Capture the cell that displays the provided text and extract its [X, Y] central coordinate. 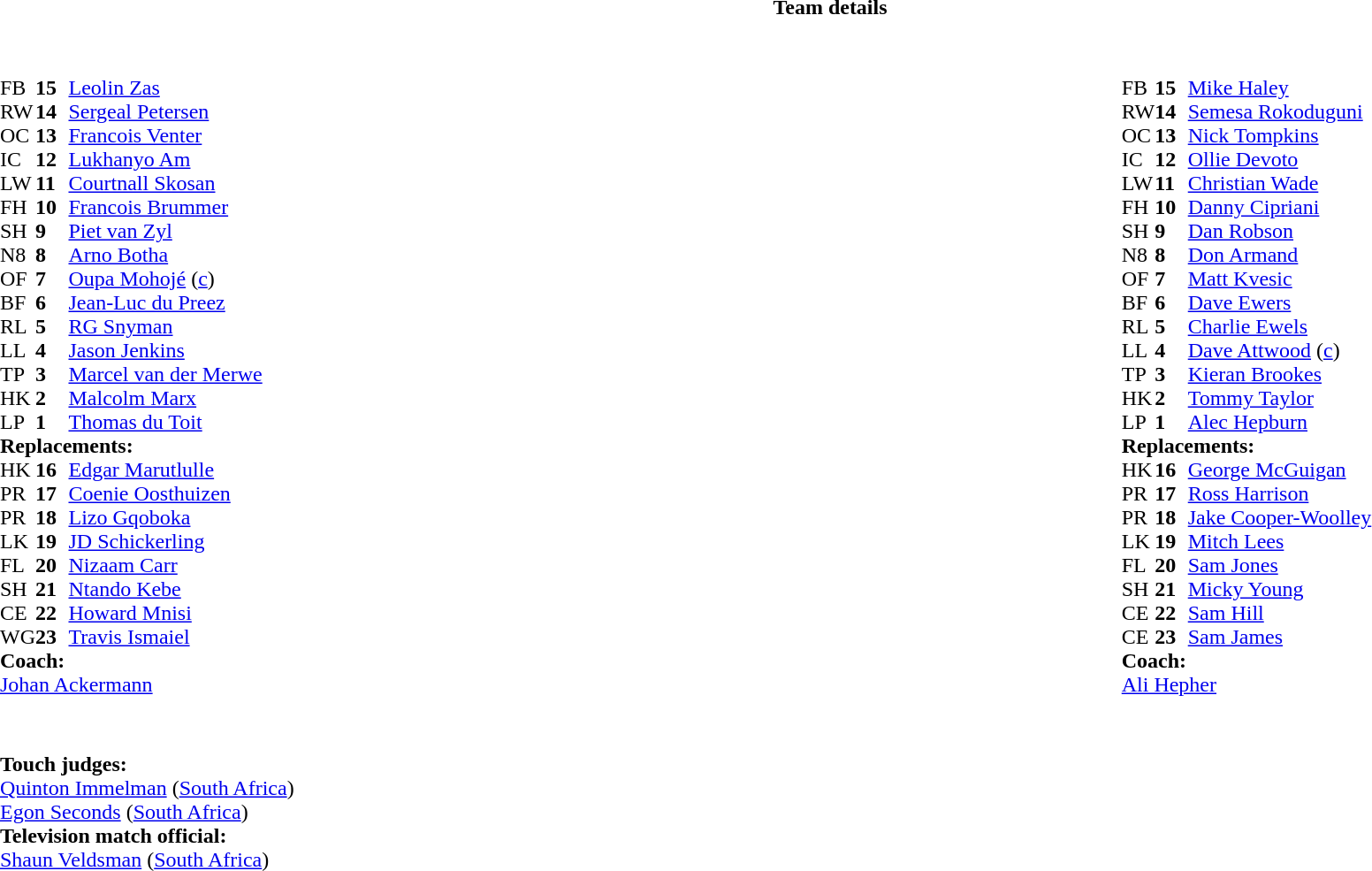
Travis Ismaiel [164, 637]
Edgar Marutlulle [164, 470]
Lukhanyo Am [164, 159]
Dave Ewers [1280, 302]
Matt Kvesic [1280, 279]
Kieran Brookes [1280, 375]
Ross Harrison [1280, 493]
Lizo Gqoboka [164, 518]
Francois Brummer [164, 207]
Coenie Oosthuizen [164, 493]
Dan Robson [1280, 232]
Sam James [1280, 637]
Courtnall Skosan [164, 184]
JD Schickerling [164, 541]
George McGuigan [1280, 470]
Sam Jones [1280, 566]
Ntando Kebe [164, 589]
Piet van Zyl [164, 232]
Tommy Taylor [1280, 398]
Jason Jenkins [164, 350]
Semesa Rokoduguni [1280, 111]
Don Armand [1280, 255]
Thomas du Toit [164, 423]
Ollie Devoto [1280, 159]
Malcolm Marx [164, 398]
Mitch Lees [1280, 541]
Christian Wade [1280, 184]
Leolin Zas [164, 88]
Oupa Mohojé (c) [164, 279]
Mike Haley [1280, 88]
Alec Hepburn [1280, 423]
Charlie Ewels [1280, 327]
Sergeal Petersen [164, 111]
Jean-Luc du Preez [164, 302]
Dave Attwood (c) [1280, 350]
Ali Hepher [1246, 684]
Sam Hill [1280, 614]
Danny Cipriani [1280, 207]
Nick Tompkins [1280, 136]
Nizaam Carr [164, 566]
Johan Ackermann [131, 684]
WG [18, 637]
Arno Botha [164, 255]
Jake Cooper-Woolley [1280, 518]
Howard Mnisi [164, 614]
RG Snyman [164, 327]
Micky Young [1280, 589]
Marcel van der Merwe [164, 375]
Francois Venter [164, 136]
